Output the [X, Y] coordinate of the center of the cell containing the given text.  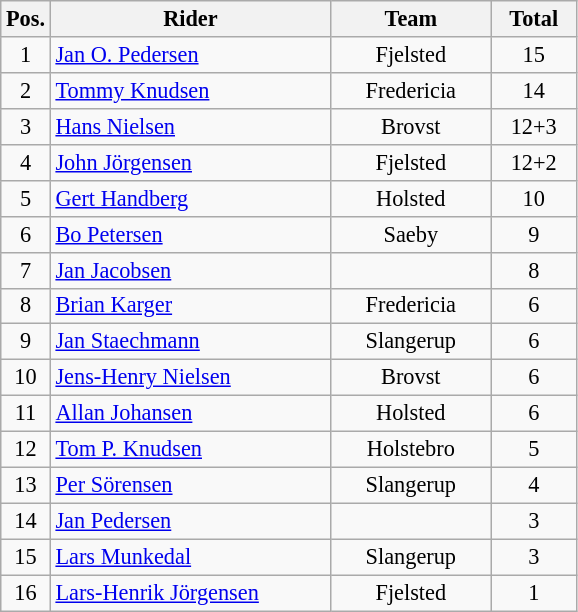
Lars Munkedal [190, 557]
Jan O. Pedersen [190, 55]
Allan Johansen [190, 414]
13 [26, 485]
16 [26, 593]
Bo Petersen [190, 234]
Rider [190, 19]
12 [26, 450]
2 [26, 90]
Holstebro [411, 450]
Jan Jacobsen [190, 270]
Total [534, 19]
Hans Nielsen [190, 126]
Tom P. Knudsen [190, 450]
12+2 [534, 162]
Gert Handberg [190, 198]
Jan Pedersen [190, 521]
7 [26, 270]
Lars-Henrik Jörgensen [190, 593]
Jens-Henry Nielsen [190, 378]
Per Sörensen [190, 485]
Jan Staechmann [190, 342]
Saeby [411, 234]
Brian Karger [190, 306]
12+3 [534, 126]
11 [26, 414]
Team [411, 19]
John Jörgensen [190, 162]
Tommy Knudsen [190, 90]
Pos. [26, 19]
